Locate the cell with the specified text and output its [x, y] center coordinate. 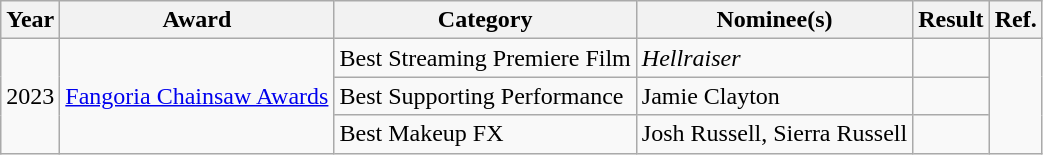
Nominee(s) [774, 20]
Best Supporting Performance [485, 96]
Year [30, 20]
Hellraiser [774, 58]
Award [197, 20]
Jamie Clayton [774, 96]
Josh Russell, Sierra Russell [774, 134]
2023 [30, 96]
Ref. [1016, 20]
Category [485, 20]
Fangoria Chainsaw Awards [197, 96]
Best Streaming Premiere Film [485, 58]
Best Makeup FX [485, 134]
Result [951, 20]
